From the cell containing the given text, extract its center point as (x, y) coordinate. 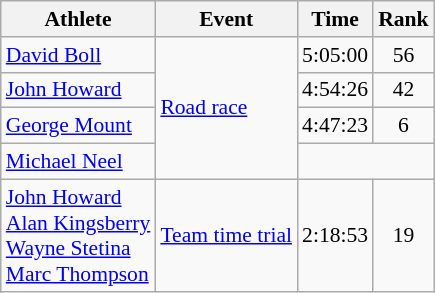
19 (404, 235)
Event (226, 19)
Road race (226, 108)
Rank (404, 19)
56 (404, 55)
4:54:26 (335, 90)
5:05:00 (335, 55)
John Howard (78, 90)
Time (335, 19)
4:47:23 (335, 126)
David Boll (78, 55)
John HowardAlan KingsberryWayne StetinaMarc Thompson (78, 235)
42 (404, 90)
6 (404, 126)
2:18:53 (335, 235)
Team time trial (226, 235)
George Mount (78, 126)
Michael Neel (78, 162)
Athlete (78, 19)
